Scan for the cell matching the given text and deliver its (x, y) coordinate at center. 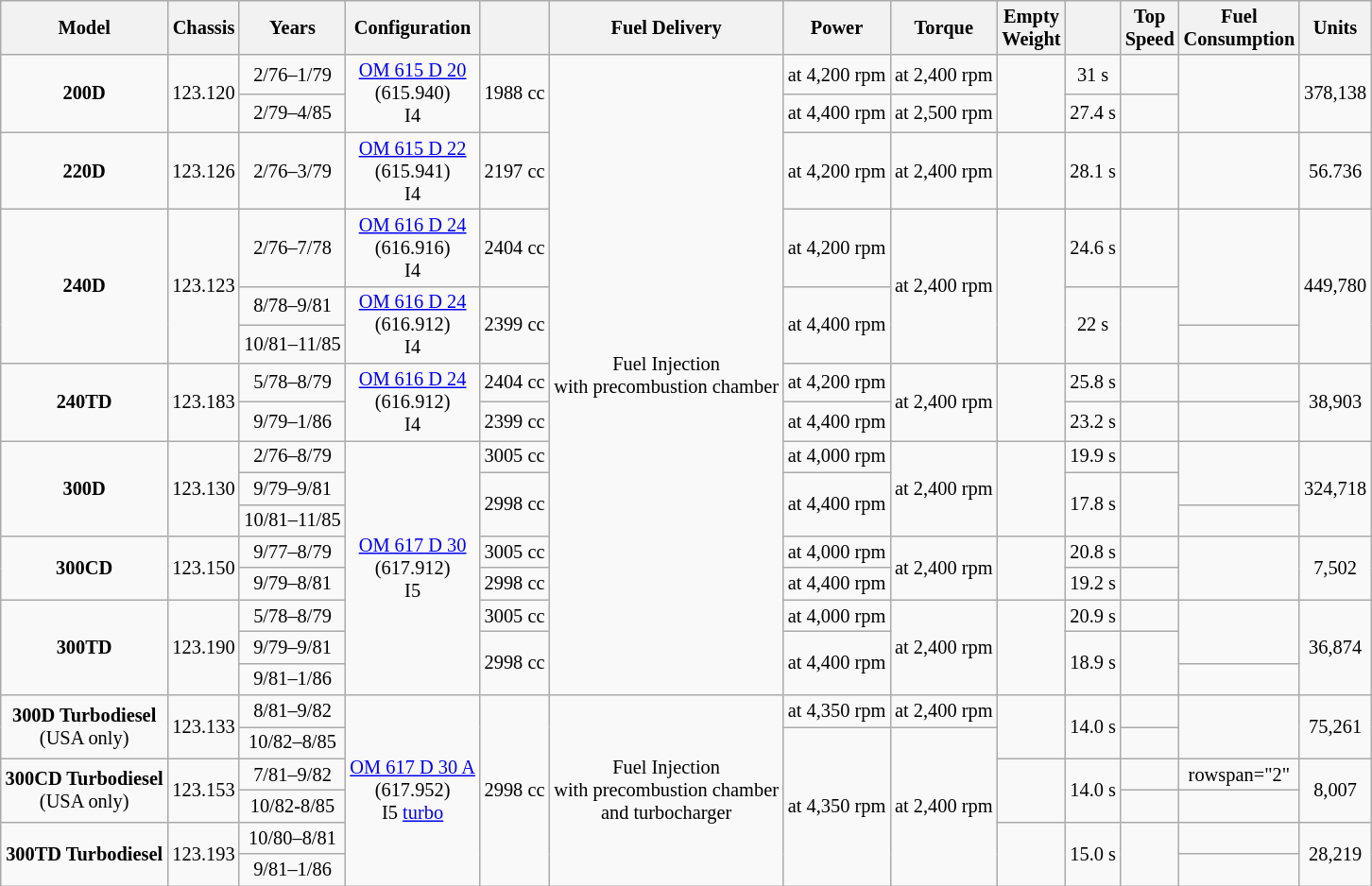
rowspan="2" (1240, 775)
19.2 s (1092, 584)
300D Turbodiesel(USA only) (85, 727)
449,780 (1335, 285)
Fuel Injectionwith precombustion chamber (666, 375)
38,903 (1335, 402)
200D (85, 94)
EmptyWeight (1031, 27)
20.8 s (1092, 552)
Years (292, 27)
10/82–8/85 (292, 742)
123.126 (204, 171)
300D (85, 487)
300TD (85, 648)
1988 cc (515, 94)
OM 615 D 22(615.941)I4 (412, 171)
8,007 (1335, 790)
Units (1335, 27)
300TD Turbodiesel (85, 854)
123.150 (204, 567)
20.9 s (1092, 616)
Power (837, 27)
2/79–4/85 (292, 113)
75,261 (1335, 727)
31 s (1092, 74)
10/80–8/81 (292, 838)
27.4 s (1092, 113)
Torque (943, 27)
9/79–8/81 (292, 584)
7,502 (1335, 567)
OM 615 D 20(615.940)I4 (412, 94)
28.1 s (1092, 171)
25.8 s (1092, 383)
123.153 (204, 790)
240TD (85, 402)
Chassis (204, 27)
10/82-8/85 (292, 806)
324,718 (1335, 487)
OM 617 D 30(617.912)I5 (412, 567)
300CD Turbodiesel(USA only) (85, 790)
2/76–3/79 (292, 171)
9/79–1/86 (292, 421)
22 s (1092, 325)
123.190 (204, 648)
2/76–8/79 (292, 456)
19.9 s (1092, 456)
7/81–9/82 (292, 775)
123.193 (204, 854)
2/76–1/79 (292, 74)
Fuel Delivery (666, 27)
24.6 s (1092, 247)
220D (85, 171)
56.736 (1335, 171)
378,138 (1335, 94)
OM 617 D 30 A(617.952)I5 turbo (412, 791)
123.120 (204, 94)
18.9 s (1092, 663)
Model (85, 27)
123.123 (204, 285)
FuelConsumption (1240, 27)
2/76–7/78 (292, 247)
28,219 (1335, 854)
Fuel Injectionwith precombustion chamberand turbocharger (666, 791)
at 2,500 rpm (943, 113)
15.0 s (1092, 854)
Configuration (412, 27)
2197 cc (515, 171)
36,874 (1335, 648)
300CD (85, 567)
123.133 (204, 727)
17.8 s (1092, 504)
9/77–8/79 (292, 552)
TopSpeed (1150, 27)
8/78–9/81 (292, 306)
240D (85, 285)
8/81–9/82 (292, 711)
23.2 s (1092, 421)
123.183 (204, 402)
123.130 (204, 487)
OM 616 D 24(616.916)I4 (412, 247)
